Extract the [x, y] coordinate from the center of the cell holding the provided text.  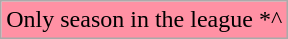
Only season in the league *^ [144, 20]
